Detect which cell encompasses the target text, then output its [X, Y] center coordinate. 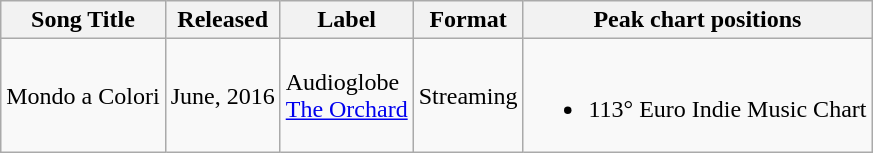
Mondo a Colori [83, 96]
Label [346, 20]
Format [468, 20]
113° Euro Indie Music Chart [698, 96]
Released [222, 20]
Streaming [468, 96]
June, 2016 [222, 96]
Audioglobe The Orchard [346, 96]
Peak chart positions [698, 20]
Song Title [83, 20]
